Pinpoint the cell where the given text exists, returning its [X, Y] midpoint coordinate. 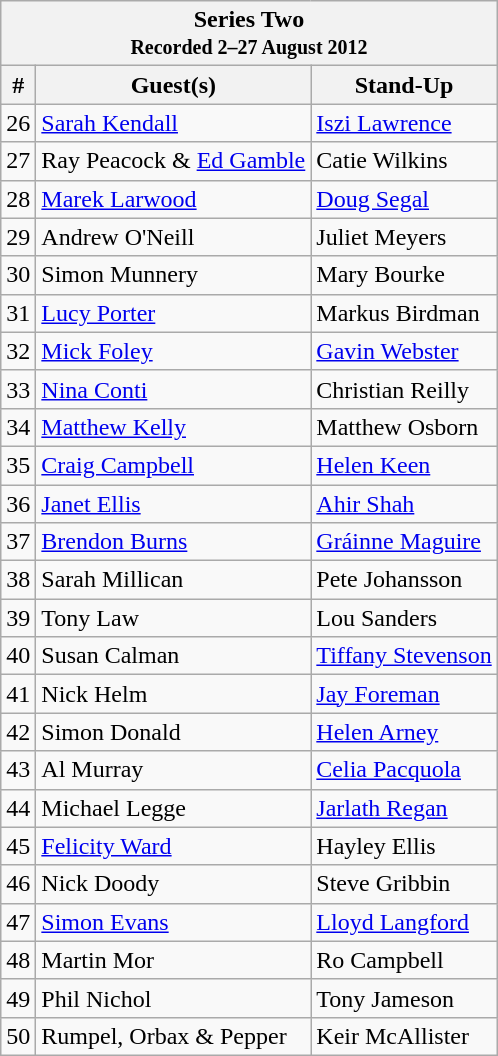
46 [18, 884]
Nick Helm [174, 694]
Tony Law [174, 618]
Janet Ellis [174, 503]
Matthew Kelly [174, 427]
Series TwoRecorded 2–27 August 2012 [249, 34]
Stand-Up [404, 85]
42 [18, 732]
48 [18, 960]
38 [18, 580]
36 [18, 503]
# [18, 85]
Martin Mor [174, 960]
35 [18, 465]
Simon Evans [174, 922]
47 [18, 922]
49 [18, 998]
43 [18, 770]
Phil Nichol [174, 998]
Rumpel, Orbax & Pepper [174, 1036]
Susan Calman [174, 656]
Ahir Shah [404, 503]
41 [18, 694]
Matthew Osborn [404, 427]
Iszi Lawrence [404, 123]
Mick Foley [174, 351]
34 [18, 427]
Juliet Meyers [404, 237]
33 [18, 389]
Andrew O'Neill [174, 237]
Pete Johansson [404, 580]
30 [18, 275]
Ro Campbell [404, 960]
39 [18, 618]
37 [18, 542]
Michael Legge [174, 808]
Doug Segal [404, 199]
Keir McAllister [404, 1036]
Craig Campbell [174, 465]
Gráinne Maguire [404, 542]
29 [18, 237]
44 [18, 808]
Sarah Millican [174, 580]
28 [18, 199]
32 [18, 351]
Jarlath Regan [404, 808]
Lou Sanders [404, 618]
Ray Peacock & Ed Gamble [174, 161]
Celia Pacquola [404, 770]
Brendon Burns [174, 542]
50 [18, 1036]
Simon Donald [174, 732]
40 [18, 656]
45 [18, 846]
Tiffany Stevenson [404, 656]
Nick Doody [174, 884]
Felicity Ward [174, 846]
26 [18, 123]
Guest(s) [174, 85]
Sarah Kendall [174, 123]
Gavin Webster [404, 351]
Hayley Ellis [404, 846]
Simon Munnery [174, 275]
Mary Bourke [404, 275]
Nina Conti [174, 389]
Steve Gribbin [404, 884]
Lucy Porter [174, 313]
Markus Birdman [404, 313]
27 [18, 161]
31 [18, 313]
Al Murray [174, 770]
Lloyd Langford [404, 922]
Jay Foreman [404, 694]
Helen Keen [404, 465]
Marek Larwood [174, 199]
Catie Wilkins [404, 161]
Helen Arney [404, 732]
Tony Jameson [404, 998]
Christian Reilly [404, 389]
